Locate the cell with the specified text and output its (x, y) center coordinate. 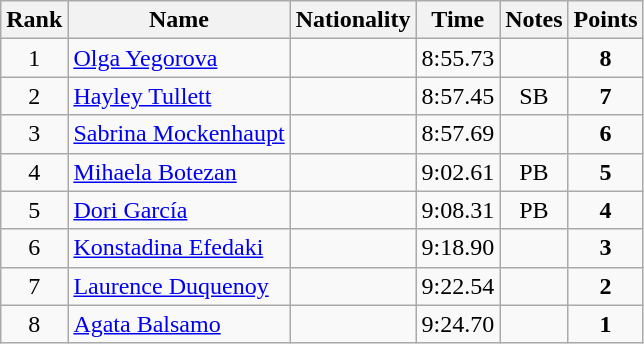
Konstadina Efedaki (179, 248)
Agata Balsamo (179, 324)
SB (534, 96)
Olga Yegorova (179, 58)
Mihaela Botezan (179, 172)
Time (458, 20)
9:08.31 (458, 210)
Notes (534, 20)
9:22.54 (458, 286)
Sabrina Mockenhaupt (179, 134)
Rank (34, 20)
Hayley Tullett (179, 96)
8:57.45 (458, 96)
Nationality (353, 20)
9:24.70 (458, 324)
8:55.73 (458, 58)
Name (179, 20)
Points (606, 20)
Laurence Duquenoy (179, 286)
9:18.90 (458, 248)
8:57.69 (458, 134)
Dori García (179, 210)
9:02.61 (458, 172)
